Locate the cell with the specified text and output its (X, Y) center coordinate. 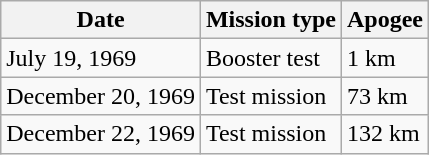
1 km (384, 58)
132 km (384, 134)
73 km (384, 96)
Date (101, 20)
December 20, 1969 (101, 96)
July 19, 1969 (101, 58)
Booster test (270, 58)
December 22, 1969 (101, 134)
Mission type (270, 20)
Apogee (384, 20)
